Locate the cell with the specified text and output its (x, y) center coordinate. 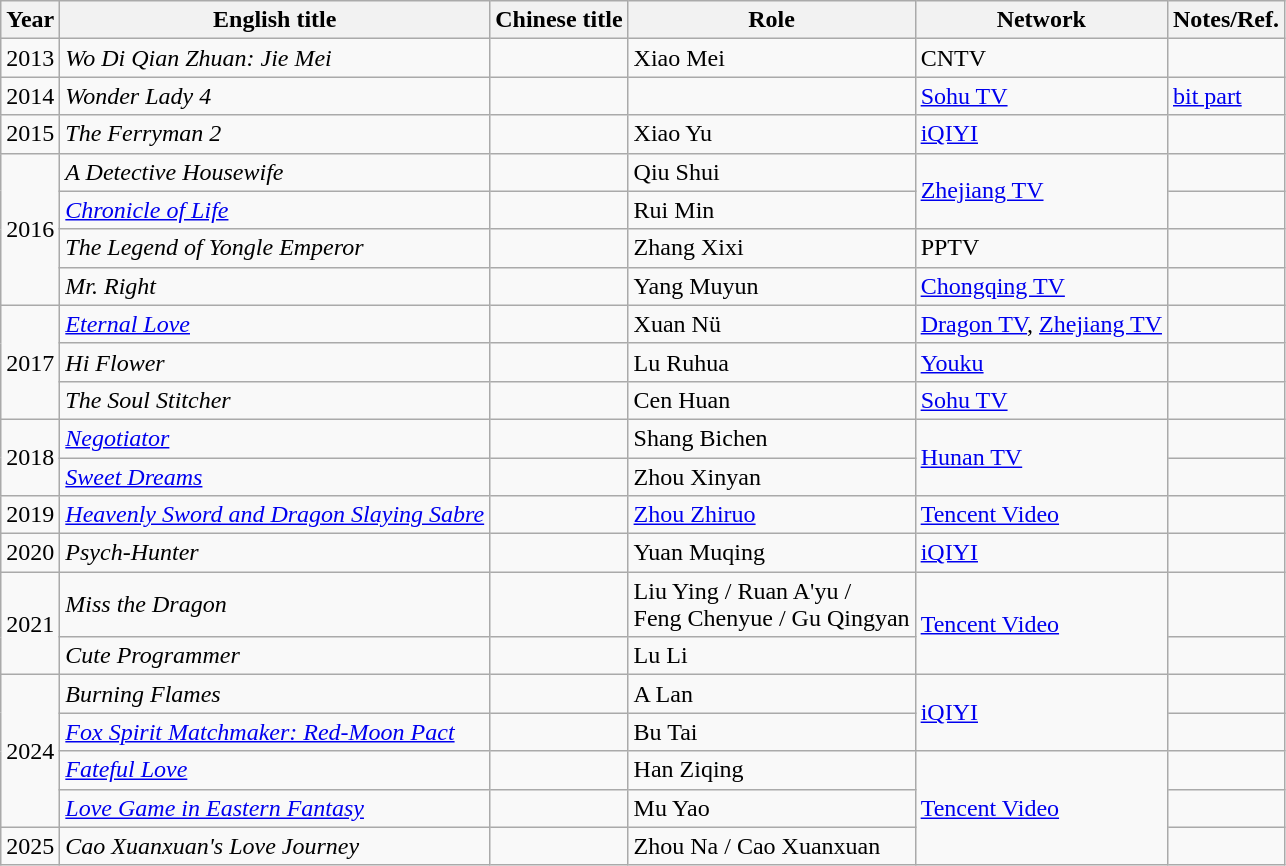
2016 (30, 229)
The Legend of Yongle Emperor (275, 248)
2015 (30, 134)
Wonder Lady 4 (275, 96)
Wo Di Qian Zhuan: Jie Mei (275, 58)
Burning Flames (275, 694)
2017 (30, 362)
Zhou Zhiruo (772, 515)
Sweet Dreams (275, 477)
Yuan Muqing (772, 553)
Love Game in Eastern Fantasy (275, 808)
Shang Bichen (772, 438)
Eternal Love (275, 324)
The Ferryman 2 (275, 134)
Dragon TV, Zhejiang TV (1041, 324)
Lu Ruhua (772, 362)
Year (30, 20)
2018 (30, 457)
Psych-Hunter (275, 553)
Heavenly Sword and Dragon Slaying Sabre (275, 515)
Rui Min (772, 210)
2014 (30, 96)
The Soul Stitcher (275, 400)
A Detective Housewife (275, 172)
Xiao Yu (772, 134)
Fox Spirit Matchmaker: Red-Moon Pact (275, 732)
Miss the Dragon (275, 604)
Negotiator (275, 438)
2021 (30, 624)
Chinese title (559, 20)
2024 (30, 751)
Han Ziqing (772, 770)
Role (772, 20)
Notes/Ref. (1226, 20)
Hunan TV (1041, 457)
2013 (30, 58)
Fateful Love (275, 770)
Lu Li (772, 656)
CNTV (1041, 58)
Xiao Mei (772, 58)
Cen Huan (772, 400)
Zhejiang TV (1041, 191)
Zhang Xixi (772, 248)
2025 (30, 846)
Zhou Xinyan (772, 477)
Cute Programmer (275, 656)
Xuan Nü (772, 324)
Qiu Shui (772, 172)
Zhou Na / Cao Xuanxuan (772, 846)
Network (1041, 20)
Mr. Right (275, 286)
Youku (1041, 362)
Cao Xuanxuan's Love Journey (275, 846)
Yang Muyun (772, 286)
Chongqing TV (1041, 286)
2019 (30, 515)
Chronicle of Life (275, 210)
English title (275, 20)
bit part (1226, 96)
Mu Yao (772, 808)
A Lan (772, 694)
Liu Ying / Ruan A'yu / Feng Chenyue / Gu Qingyan (772, 604)
2020 (30, 553)
Bu Tai (772, 732)
PPTV (1041, 248)
Hi Flower (275, 362)
